Find where the given text appears and provide that cell's center as (X, Y) coordinate. 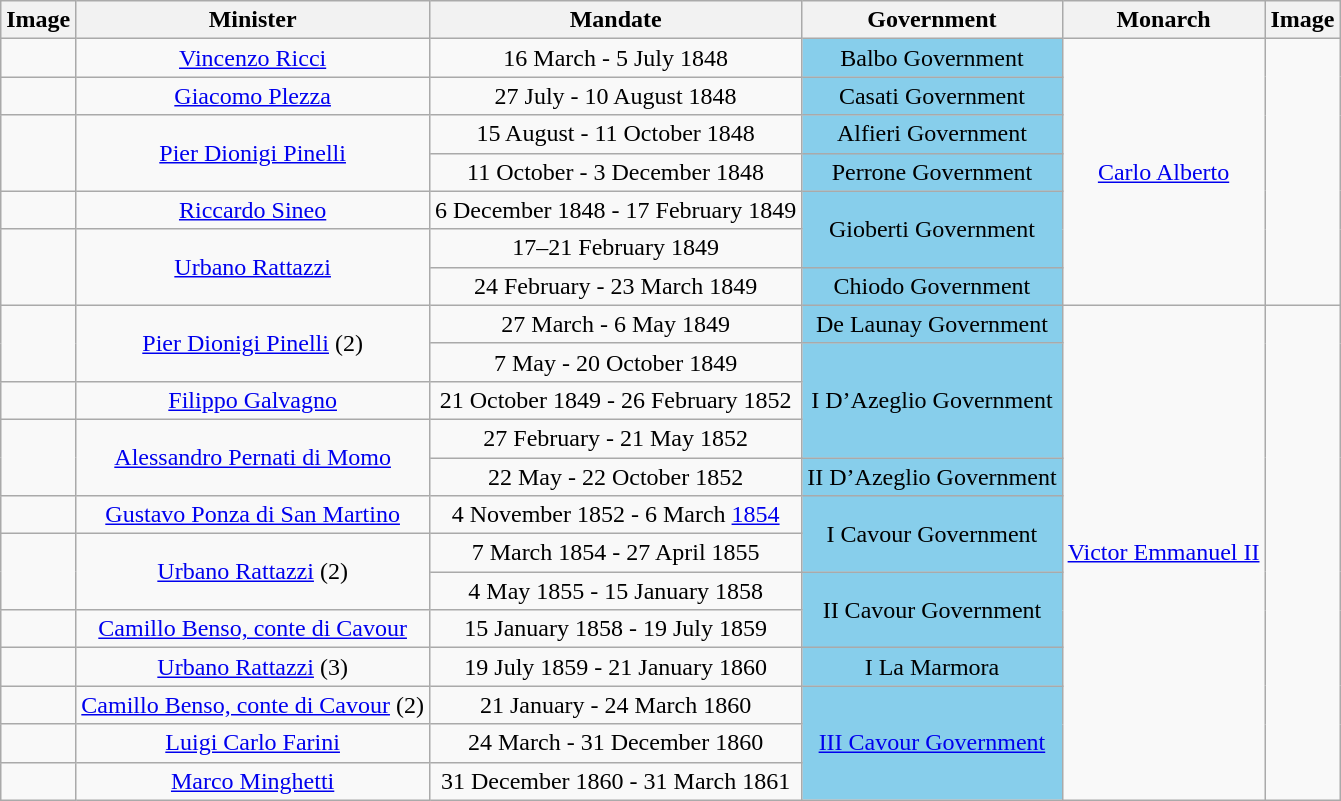
Monarch (1164, 20)
15 August - 11 October 1848 (615, 134)
Camillo Benso, conte di Cavour (253, 629)
7 May - 20 October 1849 (615, 362)
Alessandro Pernati di Momo (253, 457)
Minister (253, 20)
24 March - 31 December 1860 (615, 743)
Riccardo Sineo (253, 210)
Urbano Rattazzi (3) (253, 667)
II Cavour Government (932, 610)
4 May 1855 - 15 January 1858 (615, 591)
Chiodo Government (932, 286)
16 March - 5 July 1848 (615, 58)
Vincenzo Ricci (253, 58)
Victor Emmanuel II (1164, 552)
Carlo Alberto (1164, 172)
Urbano Rattazzi (2) (253, 572)
I D’Azeglio Government (932, 400)
17–21 February 1849 (615, 248)
Gustavo Ponza di San Martino (253, 515)
27 March - 6 May 1849 (615, 324)
Urbano Rattazzi (253, 267)
24 February - 23 March 1849 (615, 286)
II D’Azeglio Government (932, 477)
22 May - 22 October 1852 (615, 477)
27 February - 21 May 1852 (615, 438)
Camillo Benso, conte di Cavour (2) (253, 705)
Gioberti Government (932, 229)
Filippo Galvagno (253, 400)
21 January - 24 March 1860 (615, 705)
7 March 1854 - 27 April 1855 (615, 553)
Casati Government (932, 96)
Luigi Carlo Farini (253, 743)
Balbo Government (932, 58)
Pier Dionigi Pinelli (253, 153)
De Launay Government (932, 324)
Government (932, 20)
Giacomo Plezza (253, 96)
21 October 1849 - 26 February 1852 (615, 400)
15 January 1858 - 19 July 1859 (615, 629)
Pier Dionigi Pinelli (2) (253, 343)
Alfieri Government (932, 134)
4 November 1852 - 6 March 1854 (615, 515)
Perrone Government (932, 172)
19 July 1859 - 21 January 1860 (615, 667)
I Cavour Government (932, 534)
I La Marmora (932, 667)
27 July - 10 August 1848 (615, 96)
6 December 1848 - 17 February 1849 (615, 210)
Mandate (615, 20)
Marco Minghetti (253, 781)
III Cavour Government (932, 743)
31 December 1860 - 31 March 1861 (615, 781)
11 October - 3 December 1848 (615, 172)
